For the text-containing cell, return its midpoint in [X, Y] coordinate format. 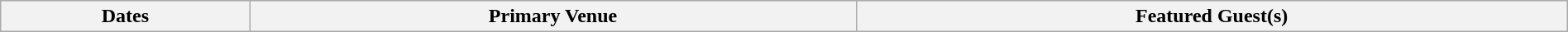
Primary Venue [552, 16]
Featured Guest(s) [1212, 16]
Dates [126, 16]
